Pinpoint the cell where the given text exists, returning its (X, Y) midpoint coordinate. 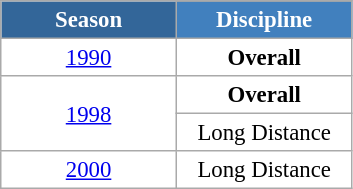
1998 (89, 114)
1990 (89, 58)
Discipline (264, 20)
2000 (89, 170)
Season (89, 20)
